Identify which cell holds the provided text, then report its (x, y) central coordinate. 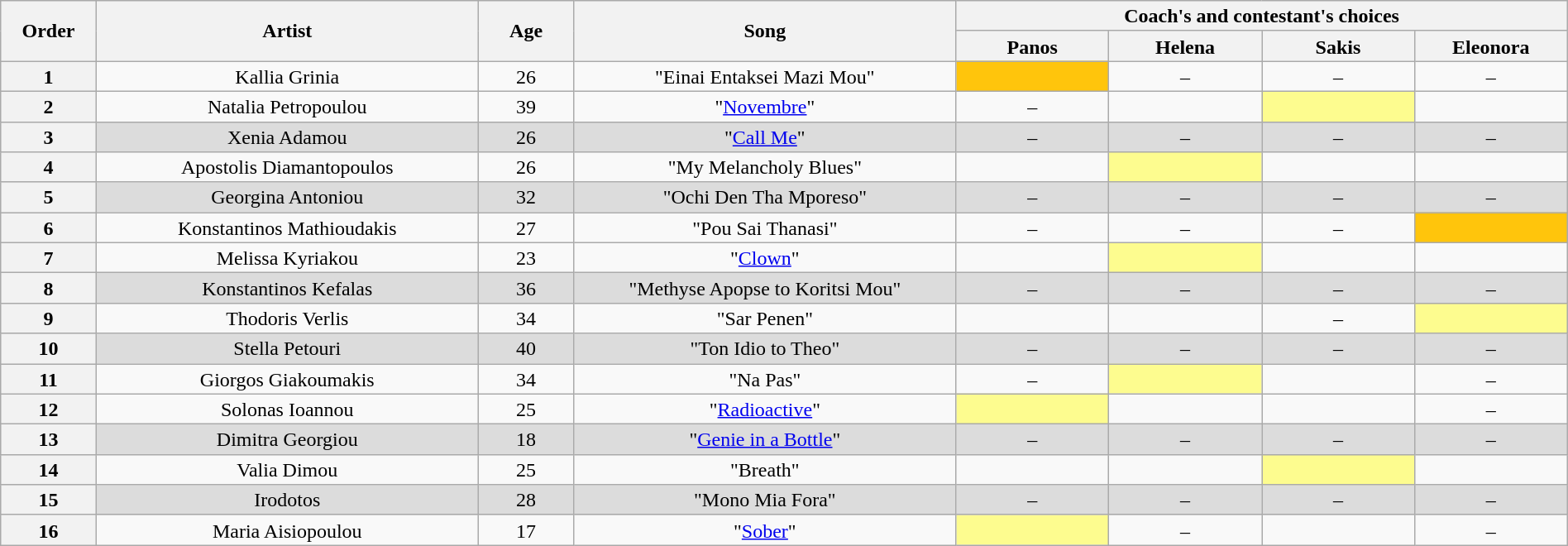
36 (526, 288)
Maria Aisiopoulou (287, 529)
"Radioactive" (765, 409)
Dimitra Georgiou (287, 440)
"My Melancholy Blues" (765, 167)
Age (526, 31)
Song (765, 31)
27 (526, 228)
Valia Dimou (287, 470)
Konstantinos Mathioudakis (287, 228)
Konstantinos Kefalas (287, 288)
Georgina Antoniou (287, 197)
Thodoris Verlis (287, 318)
Irodotos (287, 500)
"Methyse Apopse to Koritsi Mou" (765, 288)
8 (49, 288)
14 (49, 470)
15 (49, 500)
"Clown" (765, 258)
"Na Pas" (765, 379)
"Pou Sai Thanasi" (765, 228)
"Novembre" (765, 106)
Coach's and contestant's choices (1262, 17)
Xenia Adamou (287, 137)
"Call Me" (765, 137)
16 (49, 529)
2 (49, 106)
Giorgos Giakoumakis (287, 379)
40 (526, 349)
39 (526, 106)
28 (526, 500)
Natalia Petropoulou (287, 106)
10 (49, 349)
"Mono Mia Fora" (765, 500)
13 (49, 440)
12 (49, 409)
Artist (287, 31)
Stella Petouri (287, 349)
Apostolis Diamantopoulos (287, 167)
"Sober" (765, 529)
5 (49, 197)
"Einai Entaksei Mazi Mou" (765, 76)
Sakis (1338, 46)
1 (49, 76)
"Breath" (765, 470)
3 (49, 137)
18 (526, 440)
"Ton Idio to Theo" (765, 349)
Kallia Grinia (287, 76)
Solonas Ioannou (287, 409)
11 (49, 379)
Melissa Kyriakou (287, 258)
Helena (1186, 46)
4 (49, 167)
6 (49, 228)
9 (49, 318)
Eleonora (1490, 46)
7 (49, 258)
32 (526, 197)
"Ochi Den Tha Mporeso" (765, 197)
"Sar Penen" (765, 318)
"Genie in a Bottle" (765, 440)
Order (49, 31)
Panos (1032, 46)
17 (526, 529)
23 (526, 258)
